Locate the cell with the specified text and output its (x, y) center coordinate. 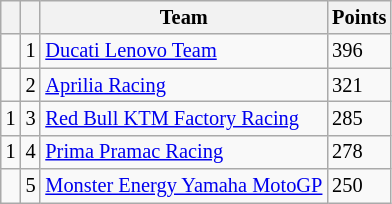
Ducati Lenovo Team (184, 51)
321 (359, 85)
250 (359, 186)
285 (359, 118)
Prima Pramac Racing (184, 152)
278 (359, 152)
Monster Energy Yamaha MotoGP (184, 186)
Red Bull KTM Factory Racing (184, 118)
4 (31, 152)
5 (31, 186)
396 (359, 51)
Team (184, 17)
Aprilia Racing (184, 85)
2 (31, 85)
3 (31, 118)
Points (359, 17)
